For the text-containing cell, return its midpoint in [x, y] coordinate format. 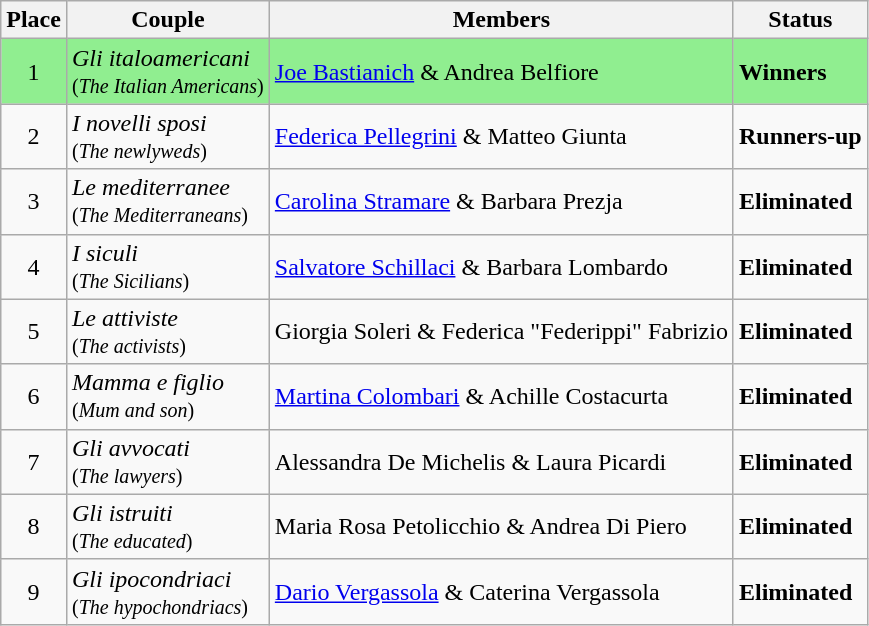
Dario Vergassola & Caterina Vergassola [501, 592]
5 [34, 332]
Couple [168, 20]
Alessandra De Michelis & Laura Picardi [501, 462]
Le attiviste(The activists) [168, 332]
Gli ipocondriaci(The hypochondriacs) [168, 592]
Runners-up [800, 136]
Martina Colombari & Achille Costacurta [501, 396]
I novelli sposi(The newlyweds) [168, 136]
Gli italoamericani(The Italian Americans) [168, 72]
3 [34, 202]
Federica Pellegrini & Matteo Giunta [501, 136]
Salvatore Schillaci & Barbara Lombardo [501, 266]
7 [34, 462]
4 [34, 266]
Members [501, 20]
8 [34, 526]
Joe Bastianich & Andrea Belfiore [501, 72]
Giorgia Soleri & Federica "Federippi" Fabrizio [501, 332]
Mamma e figlio(Mum and son) [168, 396]
Place [34, 20]
2 [34, 136]
Winners [800, 72]
Status [800, 20]
Gli istruiti(The educated) [168, 526]
I siculi(The Sicilians) [168, 266]
Gli avvocati(The lawyers) [168, 462]
Carolina Stramare & Barbara Prezja [501, 202]
Maria Rosa Petolicchio & Andrea Di Piero [501, 526]
Le mediterranee(The Mediterraneans) [168, 202]
1 [34, 72]
9 [34, 592]
6 [34, 396]
